Locate the cell with the specified text and output its [x, y] center coordinate. 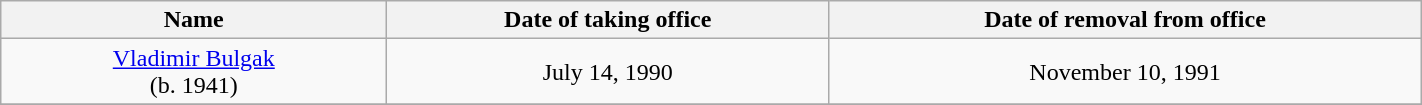
Vladimir Bulgak(b. 1941) [194, 72]
July 14, 1990 [608, 72]
Name [194, 20]
November 10, 1991 [1126, 72]
Date of taking office [608, 20]
Date of removal from office [1126, 20]
